Provide the [x, y] coordinate of the cell's center where the given text is located.  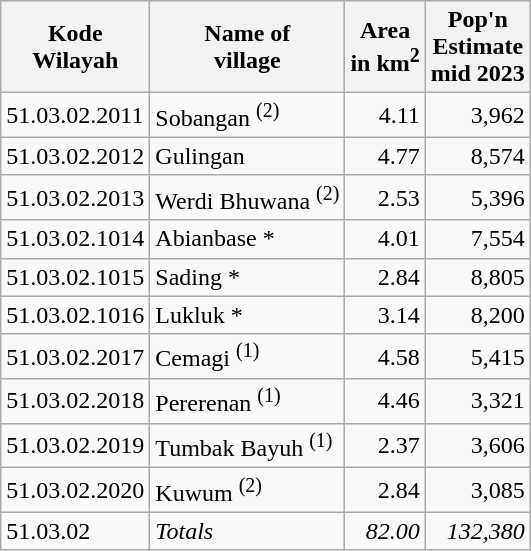
51.03.02.2012 [76, 156]
Werdi Bhuwana (2) [248, 198]
Area in km2 [385, 47]
51.03.02.2019 [76, 446]
KodeWilayah [76, 47]
3,085 [478, 490]
Cemagi (1) [248, 356]
51.03.02.2018 [76, 402]
3,962 [478, 116]
3,606 [478, 446]
51.03.02.2013 [76, 198]
Kuwum (2) [248, 490]
2.53 [385, 198]
Pererenan (1) [248, 402]
51.03.02.1014 [76, 239]
Pop'nEstimatemid 2023 [478, 47]
Name of village [248, 47]
5,415 [478, 356]
7,554 [478, 239]
Lukluk * [248, 315]
51.03.02.2017 [76, 356]
Gulingan [248, 156]
4.77 [385, 156]
3.14 [385, 315]
Sobangan (2) [248, 116]
51.03.02 [76, 531]
8,574 [478, 156]
5,396 [478, 198]
4.58 [385, 356]
8,200 [478, 315]
132,380 [478, 531]
2.37 [385, 446]
51.03.02.1016 [76, 315]
Totals [248, 531]
51.03.02.1015 [76, 277]
82.00 [385, 531]
4.46 [385, 402]
4.01 [385, 239]
Tumbak Bayuh (1) [248, 446]
51.03.02.2011 [76, 116]
3,321 [478, 402]
4.11 [385, 116]
Abianbase * [248, 239]
Sading * [248, 277]
8,805 [478, 277]
51.03.02.2020 [76, 490]
